Scan for the cell matching the given text and deliver its (x, y) coordinate at center. 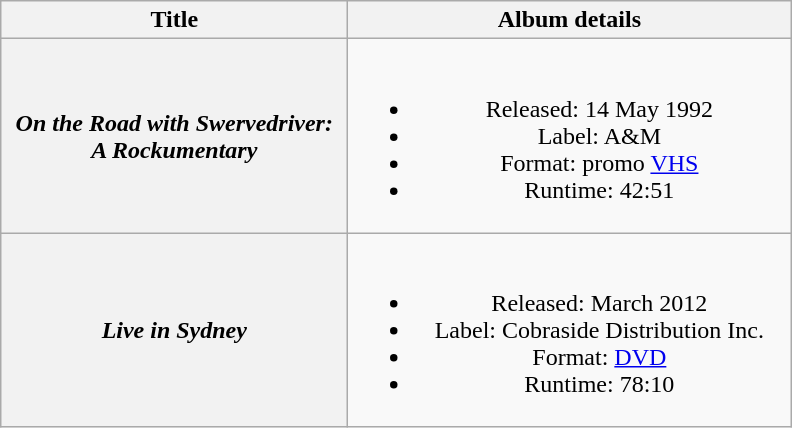
On the Road with Swervedriver: A Rockumentary (174, 136)
Album details (570, 20)
Released: 14 May 1992Label: A&MFormat: promo VHSRuntime: 42:51 (570, 136)
Released: March 2012Label: Cobraside Distribution Inc.Format: DVDRuntime: 78:10 (570, 330)
Title (174, 20)
Live in Sydney (174, 330)
